Output the (X, Y) coordinate of the center of the cell containing the given text.  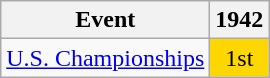
Event (106, 20)
1942 (240, 20)
U.S. Championships (106, 58)
1st (240, 58)
